Output the (X, Y) coordinate of the center of the cell containing the given text.  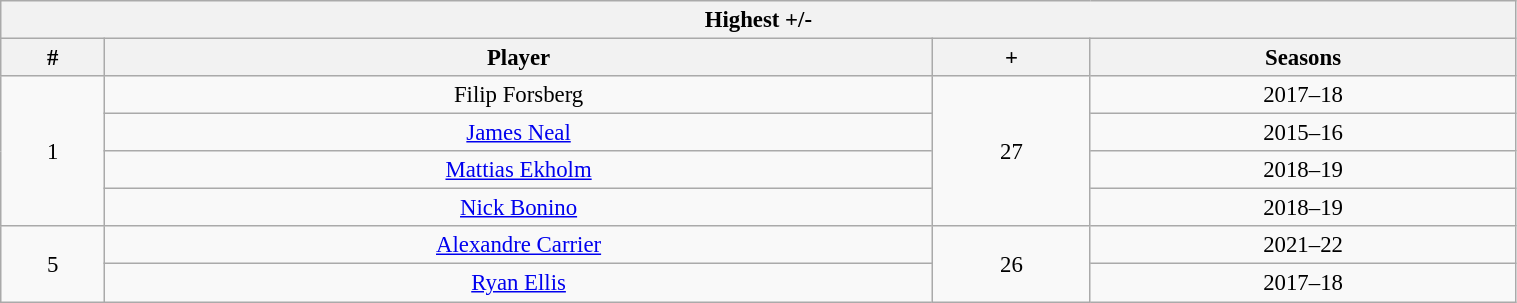
Nick Bonino (518, 208)
Player (518, 58)
+ (1012, 58)
27 (1012, 151)
5 (53, 264)
26 (1012, 264)
2015–16 (1303, 133)
Seasons (1303, 58)
Filip Forsberg (518, 95)
Ryan Ellis (518, 283)
Alexandre Carrier (518, 245)
1 (53, 151)
2021–22 (1303, 245)
Mattias Ekholm (518, 170)
Highest +/- (758, 20)
James Neal (518, 133)
# (53, 58)
